Extract the [X, Y] coordinate from the center of the cell holding the provided text.  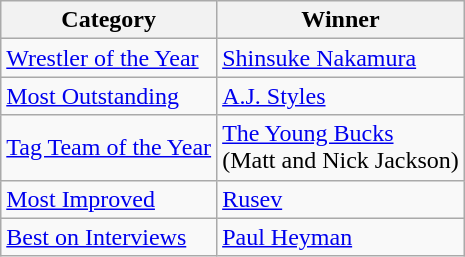
Rusev [341, 199]
Wrestler of the Year [109, 58]
Most Outstanding [109, 96]
Category [109, 20]
Best on Interviews [109, 237]
Tag Team of the Year [109, 148]
Winner [341, 20]
The Young Bucks(Matt and Nick Jackson) [341, 148]
Most Improved [109, 199]
Paul Heyman [341, 237]
A.J. Styles [341, 96]
Shinsuke Nakamura [341, 58]
